Determine the [x, y] coordinate at the center of the cell enclosing the given text.  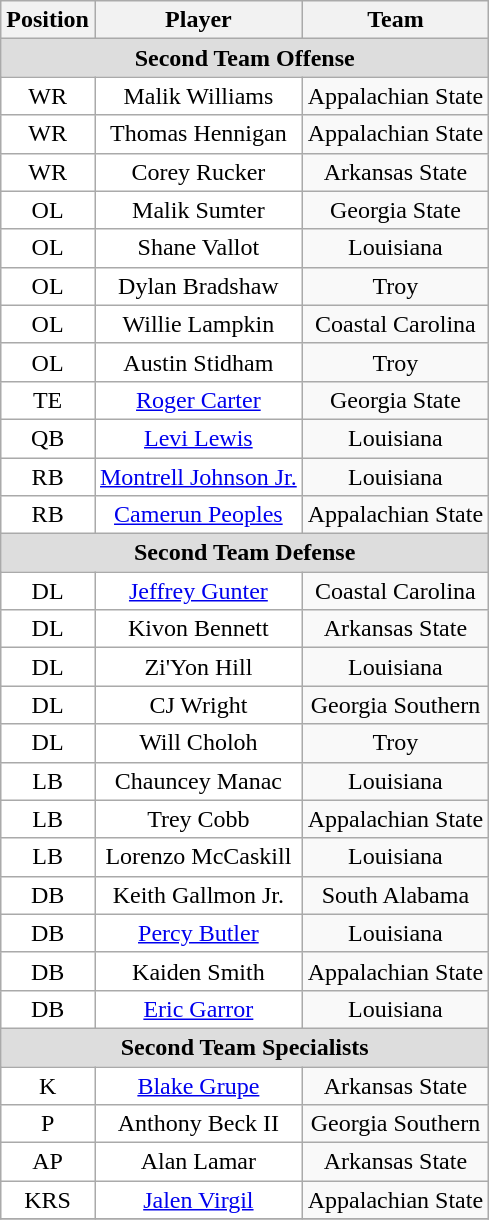
Second Team Specialists [245, 1047]
Roger Carter [198, 400]
Lorenzo McCaskill [198, 857]
K [48, 1085]
KRS [48, 1200]
Austin Stidham [198, 362]
Thomas Hennigan [198, 134]
Team [395, 20]
Kivon Bennett [198, 629]
Keith Gallmon Jr. [198, 895]
Camerun Peoples [198, 515]
Montrell Johnson Jr. [198, 477]
Second Team Offense [245, 58]
Zi'Yon Hill [198, 667]
Second Team Defense [245, 553]
Dylan Bradshaw [198, 286]
TE [48, 400]
Percy Butler [198, 933]
CJ Wright [198, 705]
Blake Grupe [198, 1085]
Chauncey Manac [198, 781]
AP [48, 1162]
Jalen Virgil [198, 1200]
Anthony Beck II [198, 1124]
Willie Lampkin [198, 324]
Corey Rucker [198, 172]
Position [48, 20]
Malik Williams [198, 96]
Malik Sumter [198, 210]
Kaiden Smith [198, 971]
Shane Vallot [198, 248]
Trey Cobb [198, 819]
Jeffrey Gunter [198, 591]
Will Choloh [198, 743]
Player [198, 20]
Alan Lamar [198, 1162]
QB [48, 438]
Eric Garror [198, 1009]
Levi Lewis [198, 438]
P [48, 1124]
South Alabama [395, 895]
